Identify which cell holds the provided text, then report its (X, Y) central coordinate. 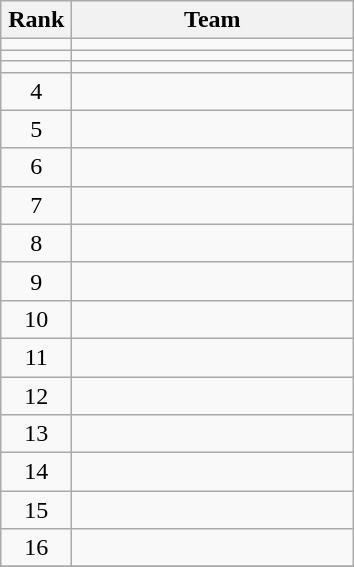
10 (36, 319)
6 (36, 167)
16 (36, 548)
4 (36, 91)
15 (36, 510)
9 (36, 281)
13 (36, 434)
14 (36, 472)
12 (36, 395)
8 (36, 243)
Team (212, 20)
11 (36, 357)
Rank (36, 20)
7 (36, 205)
5 (36, 129)
